Scan for the cell matching the given text and deliver its [X, Y] coordinate at center. 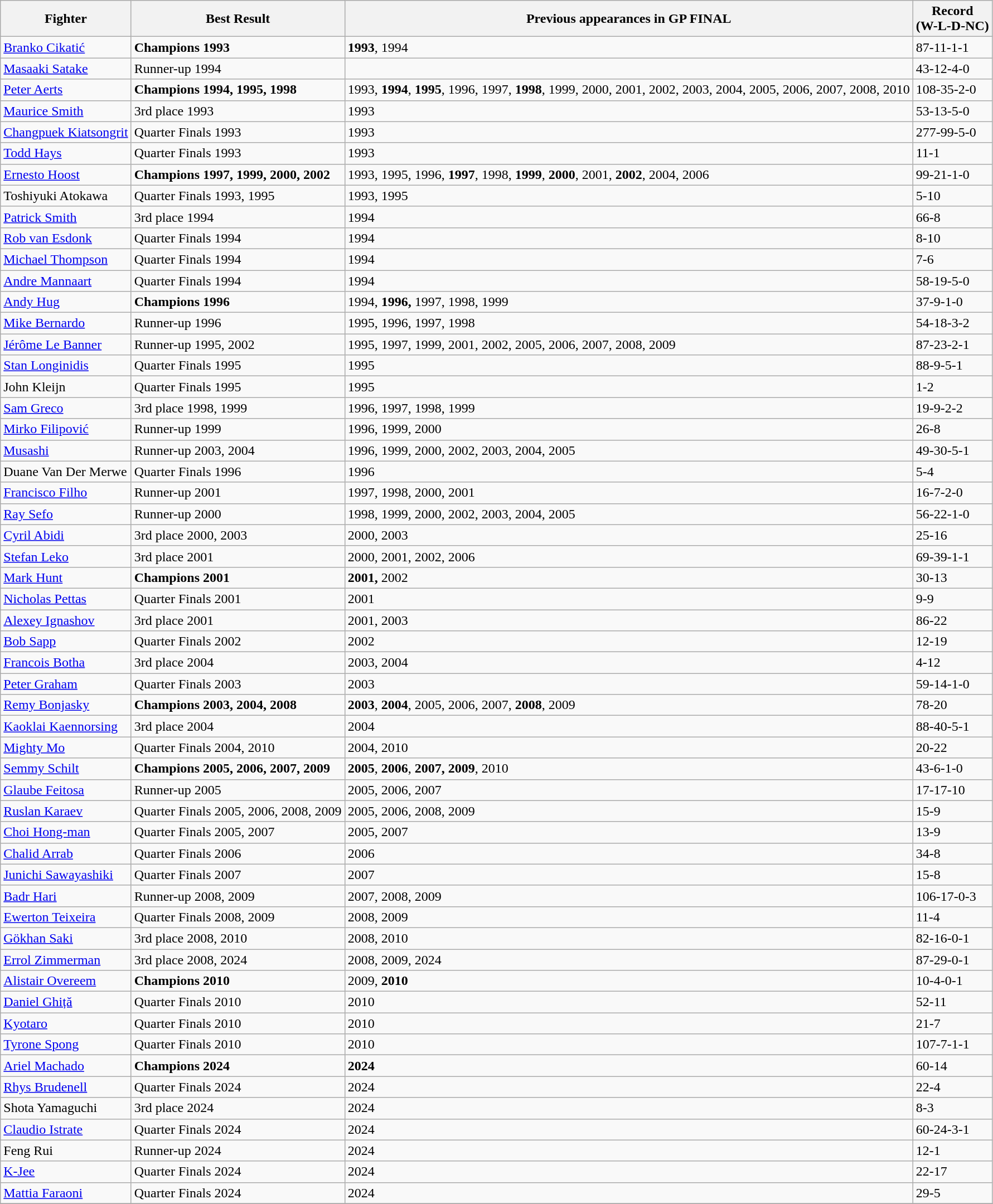
22-17 [952, 1172]
Errol Zimmerman [66, 959]
58-19-5-0 [952, 280]
Alexey Ignashov [66, 620]
Daniel Ghiță [66, 1002]
Francisco Filho [66, 493]
Kaoklai Kaennorsing [66, 726]
Mattia Faraoni [66, 1193]
Runner-up 2000 [238, 514]
Duane Van Der Merwe [66, 472]
1993, 1994 [629, 47]
5-4 [952, 472]
Mark Hunt [66, 577]
Ewerton Teixeira [66, 917]
106-17-0-3 [952, 896]
Michael Thompson [66, 259]
78-20 [952, 705]
16-7-2-0 [952, 493]
Todd Hays [66, 153]
5-10 [952, 196]
Toshiyuki Atokawa [66, 196]
Quarter Finals 2006 [238, 853]
11-1 [952, 153]
Claudio Istrate [66, 1129]
Badr Hari [66, 896]
1996, 1999, 2000 [629, 429]
59-14-1-0 [952, 684]
Chalid Arrab [66, 853]
2005, 2006, 2007, 2009, 2010 [629, 769]
Choi Hong-man [66, 832]
Champions 1994, 1995, 1998 [238, 90]
Fighter [66, 19]
Quarter Finals 2003 [238, 684]
Champions 2001 [238, 577]
2001, 2003 [629, 620]
277-99-5-0 [952, 132]
60-24-3-1 [952, 1129]
1995, 1996, 1997, 1998 [629, 323]
17-17-10 [952, 790]
82-16-0-1 [952, 938]
3rd place 1993 [238, 111]
Junichi Sawayashiki [66, 875]
1994, 1996, 1997, 1998, 1999 [629, 302]
Maurice Smith [66, 111]
2003 [629, 684]
52-11 [952, 1002]
Nicholas Pettas [66, 599]
30-13 [952, 577]
2001 [629, 599]
Tyrone Spong [66, 1045]
8-10 [952, 238]
54-18-3-2 [952, 323]
Gökhan Saki [66, 938]
Peter Graham [66, 684]
49-30-5-1 [952, 450]
1996, 1997, 1998, 1999 [629, 408]
43-12-4-0 [952, 69]
Champions 1993 [238, 47]
K-Jee [66, 1172]
88-9-5-1 [952, 366]
Runner-up 2005 [238, 790]
8-3 [952, 1108]
66-8 [952, 217]
1-2 [952, 387]
1993, 1995, 1996, 1997, 1998, 1999, 2000, 2001, 2002, 2004, 2006 [629, 174]
2008, 2009 [629, 917]
26-8 [952, 429]
2008, 2010 [629, 938]
9-9 [952, 599]
2000, 2001, 2002, 2006 [629, 556]
2006 [629, 853]
87-11-1-1 [952, 47]
88-40-5-1 [952, 726]
Best Result [238, 19]
Champions 1996 [238, 302]
Branko Cikatić [66, 47]
Masaaki Satake [66, 69]
Champions 1997, 1999, 2000, 2002 [238, 174]
3rd place 2024 [238, 1108]
Francois Botha [66, 663]
10-4-0-1 [952, 981]
Mirko Filipović [66, 429]
Champions 2010 [238, 981]
2008, 2009, 2024 [629, 959]
Remy Bonjasky [66, 705]
12-1 [952, 1150]
Previous appearances in GP FINAL [629, 19]
20-22 [952, 747]
2001, 2002 [629, 577]
Sam Greco [66, 408]
Quarter Finals 2004, 2010 [238, 747]
Runner-up 2024 [238, 1150]
Jérôme Le Banner [66, 344]
108-35-2-0 [952, 90]
87-29-0-1 [952, 959]
Patrick Smith [66, 217]
1993, 1995 [629, 196]
1996 [629, 472]
Runner-up 2008, 2009 [238, 896]
1997, 1998, 2000, 2001 [629, 493]
Changpuek Kiatsongrit [66, 132]
11-4 [952, 917]
Champions 2003, 2004, 2008 [238, 705]
Ariel Machado [66, 1066]
2007 [629, 875]
Alistair Overeem [66, 981]
2009, 2010 [629, 981]
3rd place 2000, 2003 [238, 535]
12-19 [952, 642]
69-39-1-1 [952, 556]
15-9 [952, 811]
37-9-1-0 [952, 302]
Stefan Leko [66, 556]
Quarter Finals 2005, 2006, 2008, 2009 [238, 811]
1993, 1994, 1995, 1996, 1997, 1998, 1999, 2000, 2001, 2002, 2003, 2004, 2005, 2006, 2007, 2008, 2010 [629, 90]
1996, 1999, 2000, 2002, 2003, 2004, 2005 [629, 450]
Runner-up 1995, 2002 [238, 344]
Musashi [66, 450]
2004 [629, 726]
Shota Yamaguchi [66, 1108]
7-6 [952, 259]
43-6-1-0 [952, 769]
29-5 [952, 1193]
Runner-up 2001 [238, 493]
Semmy Schilt [66, 769]
3rd place 2008, 2010 [238, 938]
2005, 2006, 2008, 2009 [629, 811]
99-21-1-0 [952, 174]
Runner-up 1996 [238, 323]
Rob van Esdonk [66, 238]
4-12 [952, 663]
Runner-up 2003, 2004 [238, 450]
Mike Bernardo [66, 323]
2007, 2008, 2009 [629, 896]
1998, 1999, 2000, 2002, 2003, 2004, 2005 [629, 514]
22-4 [952, 1087]
Champions 2024 [238, 1066]
60-14 [952, 1066]
Quarter Finals 1996 [238, 472]
2005, 2006, 2007 [629, 790]
2003, 2004, 2005, 2006, 2007, 2008, 2009 [629, 705]
3rd place 2008, 2024 [238, 959]
Quarter Finals 2005, 2007 [238, 832]
87-23-2-1 [952, 344]
107-7-1-1 [952, 1045]
56-22-1-0 [952, 514]
Ruslan Karaev [66, 811]
Rhys Brudenell [66, 1087]
Quarter Finals 2002 [238, 642]
86-22 [952, 620]
13-9 [952, 832]
1995, 1997, 1999, 2001, 2002, 2005, 2006, 2007, 2008, 2009 [629, 344]
John Kleijn [66, 387]
15-8 [952, 875]
Feng Rui [66, 1150]
Mighty Mo [66, 747]
3rd place 1998, 1999 [238, 408]
Runner-up 1994 [238, 69]
Kyotaro [66, 1023]
Ray Sefo [66, 514]
2000, 2003 [629, 535]
2002 [629, 642]
25-16 [952, 535]
34-8 [952, 853]
21-7 [952, 1023]
Bob Sapp [66, 642]
Andy Hug [66, 302]
53-13-5-0 [952, 111]
2005, 2007 [629, 832]
Quarter Finals 2001 [238, 599]
Andre Mannaart [66, 280]
Ernesto Hoost [66, 174]
2004, 2010 [629, 747]
19-9-2-2 [952, 408]
Stan Longinidis [66, 366]
Runner-up 1999 [238, 429]
Cyril Abidi [66, 535]
2003, 2004 [629, 663]
3rd place 1994 [238, 217]
Quarter Finals 2007 [238, 875]
Record(W-L-D-NC) [952, 19]
Quarter Finals 2008, 2009 [238, 917]
Champions 2005, 2006, 2007, 2009 [238, 769]
Peter Aerts [66, 90]
Glaube Feitosa [66, 790]
Quarter Finals 1993, 1995 [238, 196]
